Provide the [x, y] coordinate of the cell's center where the given text is located.  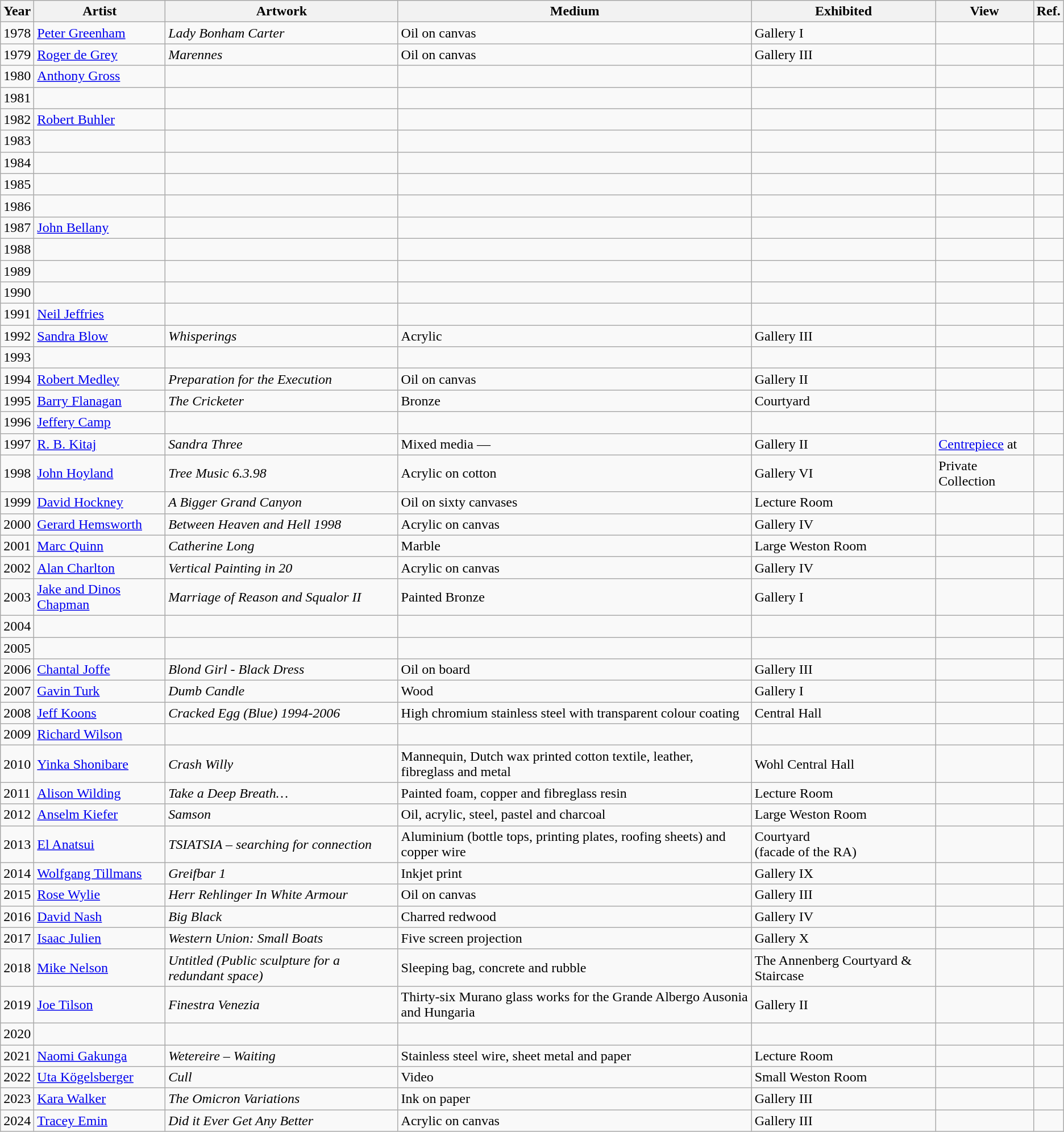
Gerard Hemsworth [100, 524]
2021 [17, 1056]
2023 [17, 1099]
2011 [17, 793]
Cull [282, 1077]
2017 [17, 938]
1994 [17, 379]
Mannequin, Dutch wax printed cotton textile, leather, fibreglass and metal [575, 764]
David Hockney [100, 503]
Alan Charlton [100, 567]
1992 [17, 336]
2018 [17, 968]
Marriage of Reason and Squalor II [282, 597]
Vertical Painting in 20 [282, 567]
Alison Wilding [100, 793]
1995 [17, 401]
Preparation for the Execution [282, 379]
Naomi Gakunga [100, 1056]
Exhibited [843, 11]
Sandra Three [282, 444]
2004 [17, 626]
The Annenberg Courtyard & Staircase [843, 968]
Isaac Julien [100, 938]
1985 [17, 184]
Ref. [1048, 11]
Courtyard [843, 401]
2013 [17, 844]
1986 [17, 206]
Mixed media — [575, 444]
Yinka Shonibare [100, 764]
Jake and Dinos Chapman [100, 597]
2014 [17, 873]
Wolfgang Tillmans [100, 873]
Chantal Joffe [100, 670]
Peter Greenham [100, 33]
Greifbar 1 [282, 873]
Wohl Central Hall [843, 764]
1990 [17, 293]
Centrepiece at [984, 444]
Five screen projection [575, 938]
Jeffery Camp [100, 422]
John Bellany [100, 227]
2007 [17, 691]
Crash Willy [282, 764]
Oil, acrylic, steel, pastel and charcoal [575, 815]
1979 [17, 55]
Ink on paper [575, 1099]
1978 [17, 33]
Artwork [282, 11]
Uta Kögelsberger [100, 1077]
Big Black [282, 917]
2022 [17, 1077]
Marc Quinn [100, 546]
Western Union: Small Boats [282, 938]
Richard Wilson [100, 735]
1983 [17, 141]
Private Collection [984, 473]
1997 [17, 444]
Acrylic [575, 336]
1984 [17, 163]
2012 [17, 815]
2008 [17, 713]
2001 [17, 546]
2006 [17, 670]
Painted foam, copper and fibreglass resin [575, 793]
Herr Rehlinger In White Armour [282, 895]
A Bigger Grand Canyon [282, 503]
Untitled (Public sculpture for a redundant space) [282, 968]
Blond Girl - Black Dress [282, 670]
Small Weston Room [843, 1077]
Catherine Long [282, 546]
Video [575, 1077]
High chromium stainless steel with transparent colour coating [575, 713]
Gallery X [843, 938]
El Anatsui [100, 844]
2002 [17, 567]
Anthony Gross [100, 76]
Robert Buhler [100, 119]
Marennes [282, 55]
TSIATSIA – searching for connection [282, 844]
Tree Music 6.3.98 [282, 473]
Roger de Grey [100, 55]
R. B. Kitaj [100, 444]
Samson [282, 815]
Mike Nelson [100, 968]
1982 [17, 119]
Barry Flanagan [100, 401]
Stainless steel wire, sheet metal and paper [575, 1056]
Rose Wylie [100, 895]
1987 [17, 227]
Dumb Candle [282, 691]
Neil Jeffries [100, 314]
2000 [17, 524]
Gallery IX [843, 873]
2016 [17, 917]
Courtyard(facade of the RA) [843, 844]
David Nash [100, 917]
2015 [17, 895]
Medium [575, 11]
Robert Medley [100, 379]
2010 [17, 764]
View [984, 11]
Marble [575, 546]
2005 [17, 648]
Take a Deep Breath… [282, 793]
Kara Walker [100, 1099]
1996 [17, 422]
1998 [17, 473]
Finestra Venezia [282, 1004]
Wetereire – Waiting [282, 1056]
Jeff Koons [100, 713]
Tracey Emin [100, 1121]
Thirty-six Murano glass works for the Grande Albergo Ausonia and Hungaria [575, 1004]
Charred redwood [575, 917]
Anselm Kiefer [100, 815]
2009 [17, 735]
Painted Bronze [575, 597]
Did it Ever Get Any Better [282, 1121]
Gavin Turk [100, 691]
1991 [17, 314]
Joe Tilson [100, 1004]
2019 [17, 1004]
2003 [17, 597]
Oil on sixty canvases [575, 503]
Acrylic on cotton [575, 473]
1999 [17, 503]
1980 [17, 76]
Bronze [575, 401]
Gallery VI [843, 473]
Whisperings [282, 336]
John Hoyland [100, 473]
1989 [17, 271]
2020 [17, 1034]
1988 [17, 249]
Sandra Blow [100, 336]
Oil on board [575, 670]
Sleeping bag, concrete and rubble [575, 968]
Central Hall [843, 713]
1981 [17, 98]
Inkjet print [575, 873]
Aluminium (bottle tops, printing plates, roofing sheets) and copper wire [575, 844]
The Cricketer [282, 401]
The Omicron Variations [282, 1099]
Artist [100, 11]
1993 [17, 358]
Year [17, 11]
Between Heaven and Hell 1998 [282, 524]
Wood [575, 691]
Lady Bonham Carter [282, 33]
2024 [17, 1121]
Cracked Egg (Blue) 1994-2006 [282, 713]
